From the cell containing the given text, extract its center point as (X, Y) coordinate. 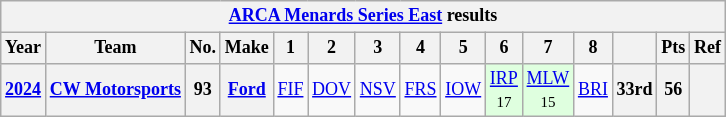
CW Motorsports (115, 90)
33rd (634, 90)
56 (674, 90)
1 (290, 48)
4 (420, 48)
2 (332, 48)
93 (202, 90)
IOW (464, 90)
Ref (708, 48)
6 (504, 48)
FIF (290, 90)
Make (246, 48)
8 (594, 48)
Team (115, 48)
No. (202, 48)
Ford (246, 90)
Pts (674, 48)
BRI (594, 90)
DOV (332, 90)
ARCA Menards Series East results (364, 16)
3 (378, 48)
7 (548, 48)
NSV (378, 90)
Year (24, 48)
2024 (24, 90)
IRP17 (504, 90)
5 (464, 48)
FRS (420, 90)
MLW15 (548, 90)
